Identify which cell holds the provided text, then report its [X, Y] central coordinate. 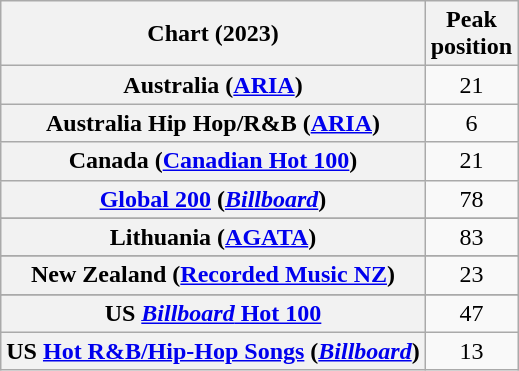
13 [471, 351]
New Zealand (Recorded Music NZ) [213, 275]
Canada (Canadian Hot 100) [213, 161]
Australia Hip Hop/R&B (ARIA) [213, 123]
78 [471, 199]
6 [471, 123]
83 [471, 237]
Chart (2023) [213, 34]
23 [471, 275]
Australia (ARIA) [213, 85]
Peakposition [471, 34]
Lithuania (AGATA) [213, 237]
Global 200 (Billboard) [213, 199]
US Hot R&B/Hip-Hop Songs (Billboard) [213, 351]
47 [471, 313]
US Billboard Hot 100 [213, 313]
